Extract the [x, y] coordinate from the center of the cell holding the provided text.  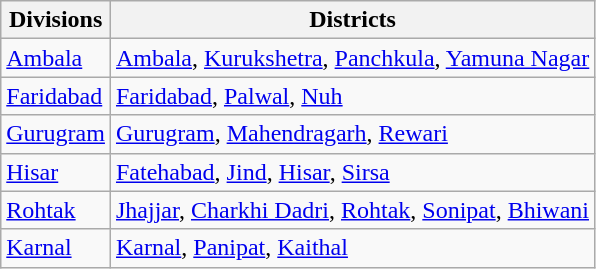
Fatehabad, Jind, Hisar, Sirsa [352, 172]
Faridabad [56, 96]
Districts [352, 20]
Karnal, Panipat, Kaithal [352, 248]
Faridabad, Palwal, Nuh [352, 96]
Karnal [56, 248]
Gurugram [56, 134]
Jhajjar, Charkhi Dadri, Rohtak, Sonipat, Bhiwani [352, 210]
Rohtak [56, 210]
Ambala, Kurukshetra, Panchkula, Yamuna Nagar [352, 58]
Gurugram, Mahendragarh, Rewari [352, 134]
Divisions [56, 20]
Hisar [56, 172]
Ambala [56, 58]
